Identify which cell holds the provided text, then report its (x, y) central coordinate. 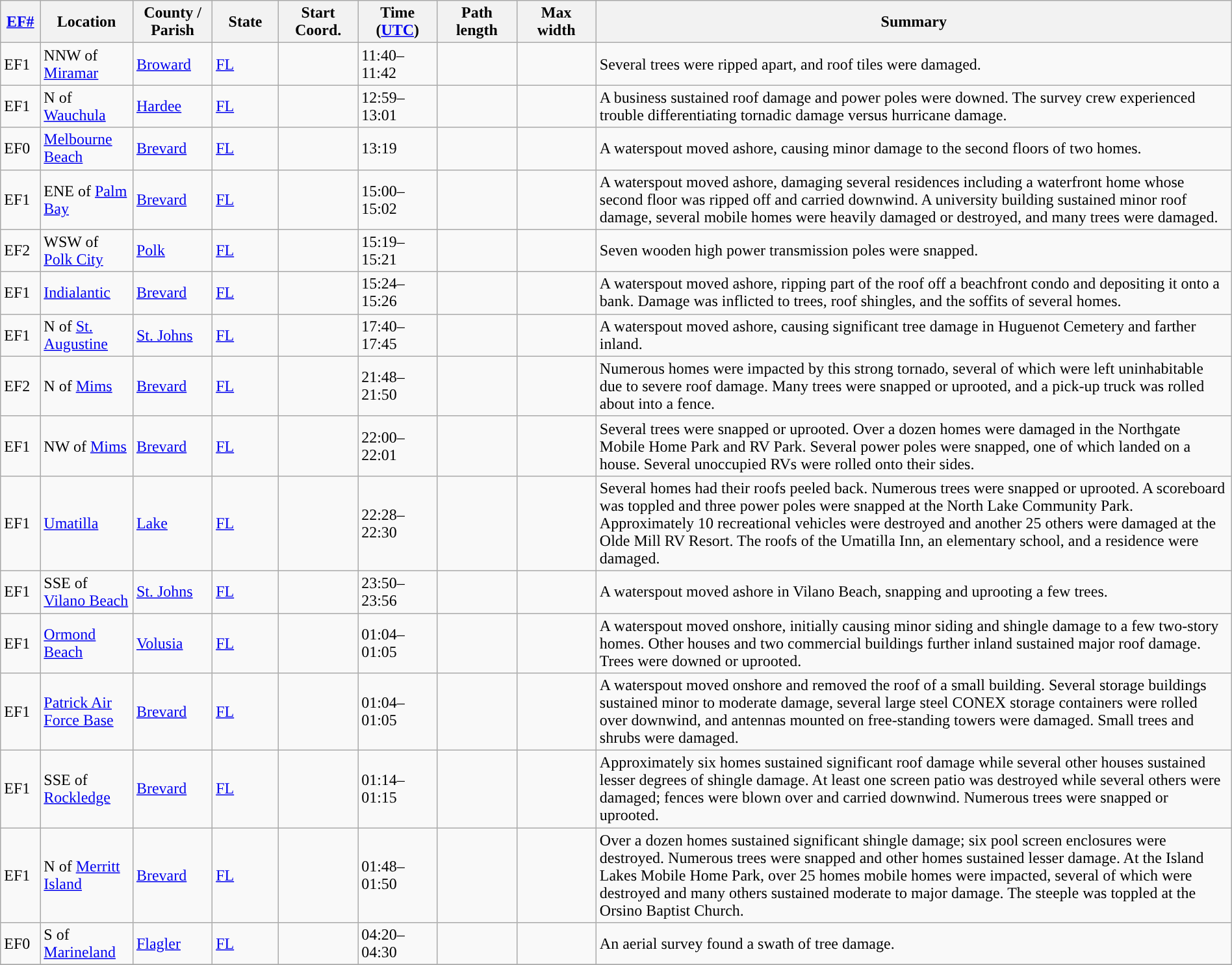
Broward (172, 64)
Indialantic (87, 292)
N of Wauchula (87, 107)
Location (87, 22)
22:00–22:01 (398, 446)
A waterspout moved ashore in Vilano Beach, snapping and uprooting a few trees. (914, 591)
Time (UTC) (398, 22)
15:24–15:26 (398, 292)
NW of Mims (87, 446)
An aerial survey found a swath of tree damage. (914, 944)
A waterspout moved ashore, causing significant tree damage in Huguenot Cemetery and farther inland. (914, 335)
N of Merritt Island (87, 875)
SSE of Vilano Beach (87, 591)
Ormond Beach (87, 643)
EF# (21, 22)
Umatilla (87, 523)
WSW of Polk City (87, 251)
NNW of Miramar (87, 64)
N of Mims (87, 386)
Polk (172, 251)
County / Parish (172, 22)
17:40–17:45 (398, 335)
01:48–01:50 (398, 875)
Seven wooden high power transmission poles were snapped. (914, 251)
21:48–21:50 (398, 386)
Flagler (172, 944)
Hardee (172, 107)
Max width (556, 22)
SSE of Rockledge (87, 789)
N of St. Augustine (87, 335)
Start Coord. (318, 22)
04:20–04:30 (398, 944)
State (246, 22)
Volusia (172, 643)
22:28–22:30 (398, 523)
ENE of Palm Bay (87, 199)
12:59–13:01 (398, 107)
Several trees were ripped apart, and roof tiles were damaged. (914, 64)
Patrick Air Force Base (87, 712)
A waterspout moved ashore, causing minor damage to the second floors of two homes. (914, 148)
01:14–01:15 (398, 789)
Lake (172, 523)
Summary (914, 22)
S of Marineland (87, 944)
23:50–23:56 (398, 591)
Melbourne Beach (87, 148)
15:00–15:02 (398, 199)
15:19–15:21 (398, 251)
11:40–11:42 (398, 64)
Path length (477, 22)
13:19 (398, 148)
